Locate the cell with the specified text and output its [X, Y] center coordinate. 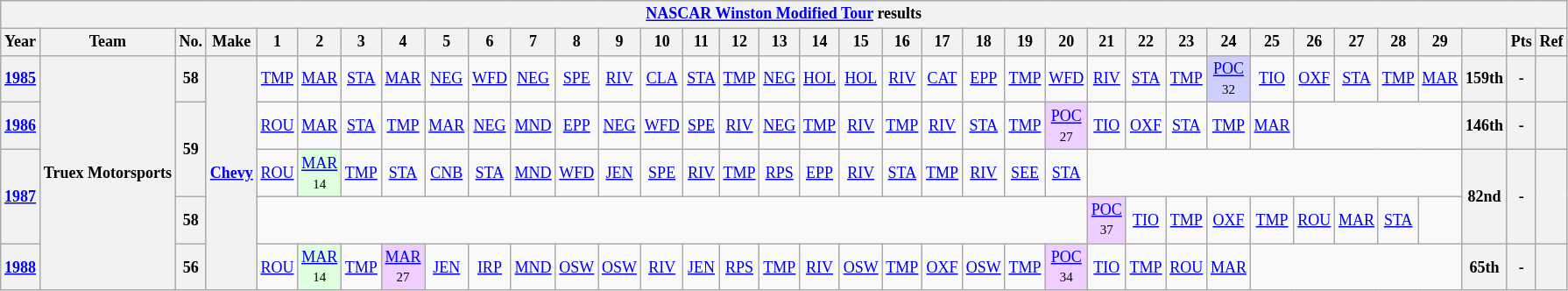
CNB [447, 173]
15 [860, 42]
MAR27 [403, 267]
28 [1398, 42]
21 [1106, 42]
10 [662, 42]
1 [277, 42]
Team [107, 42]
26 [1314, 42]
82nd [1485, 196]
19 [1025, 42]
IRP [491, 267]
8 [576, 42]
24 [1229, 42]
Ref [1551, 42]
14 [820, 42]
159th [1485, 79]
12 [739, 42]
1988 [21, 267]
2 [320, 42]
POC32 [1229, 79]
POC37 [1106, 220]
Chevy [231, 173]
56 [191, 267]
59 [191, 149]
NASCAR Winston Modified Tour results [784, 14]
1985 [21, 79]
5 [447, 42]
65th [1485, 267]
25 [1272, 42]
23 [1186, 42]
3 [361, 42]
CAT [943, 79]
18 [983, 42]
1986 [21, 126]
4 [403, 42]
16 [902, 42]
POC34 [1067, 267]
No. [191, 42]
Truex Motorsports [107, 173]
13 [780, 42]
Pts [1521, 42]
7 [533, 42]
27 [1357, 42]
POC27 [1067, 126]
SEE [1025, 173]
11 [701, 42]
Year [21, 42]
Make [231, 42]
17 [943, 42]
29 [1440, 42]
6 [491, 42]
1987 [21, 196]
22 [1146, 42]
20 [1067, 42]
146th [1485, 126]
CLA [662, 79]
9 [620, 42]
